Locate the cell with the specified text and output its [x, y] center coordinate. 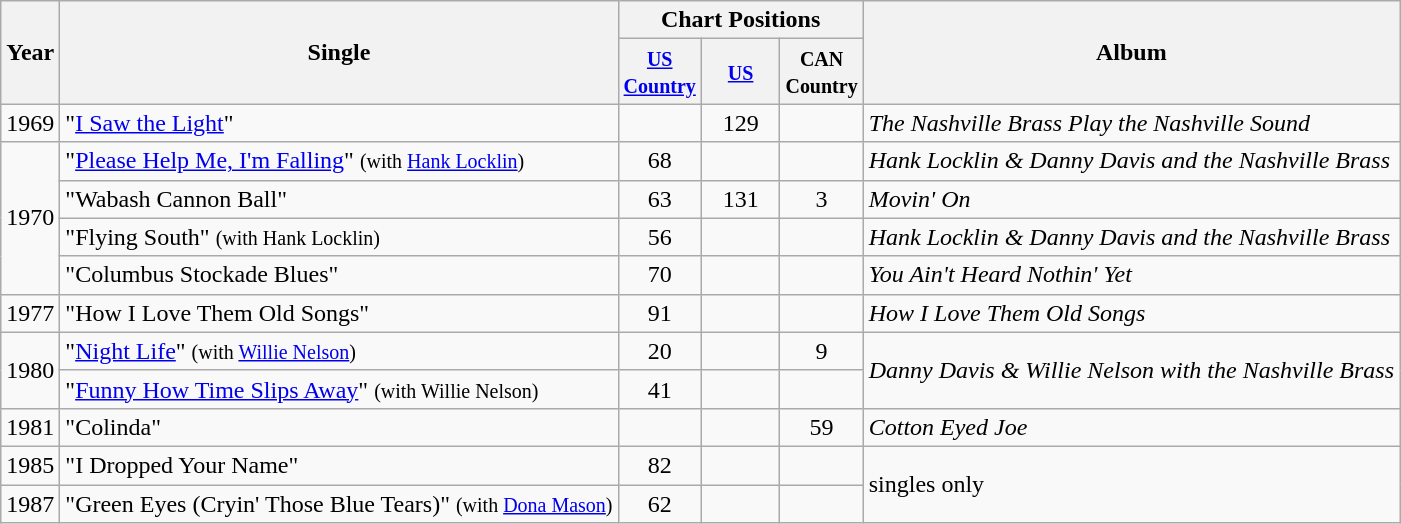
Movin' On [1131, 199]
"Wabash Cannon Ball" [339, 199]
US [740, 72]
singles only [1131, 484]
How I Love Them Old Songs [1131, 313]
CAN Country [822, 72]
56 [660, 237]
"Funny How Time Slips Away" (with Willie Nelson) [339, 389]
1977 [30, 313]
63 [660, 199]
91 [660, 313]
You Ain't Heard Nothin' Yet [1131, 275]
41 [660, 389]
1985 [30, 465]
1981 [30, 427]
9 [822, 351]
Cotton Eyed Joe [1131, 427]
"I Saw the Light" [339, 123]
Year [30, 52]
"Please Help Me, I'm Falling" (with Hank Locklin) [339, 161]
"Flying South" (with Hank Locklin) [339, 237]
20 [660, 351]
70 [660, 275]
US Country [660, 72]
82 [660, 465]
"Green Eyes (Cryin' Those Blue Tears)" (with Dona Mason) [339, 503]
Album [1131, 52]
68 [660, 161]
"Night Life" (with Willie Nelson) [339, 351]
1969 [30, 123]
Danny Davis & Willie Nelson with the Nashville Brass [1131, 370]
"I Dropped Your Name" [339, 465]
Chart Positions [740, 20]
"How I Love Them Old Songs" [339, 313]
3 [822, 199]
62 [660, 503]
131 [740, 199]
129 [740, 123]
"Columbus Stockade Blues" [339, 275]
1980 [30, 370]
59 [822, 427]
1970 [30, 218]
Single [339, 52]
"Colinda" [339, 427]
1987 [30, 503]
The Nashville Brass Play the Nashville Sound [1131, 123]
